Search for the cell housing the specified text and yield its (X, Y) center coordinate. 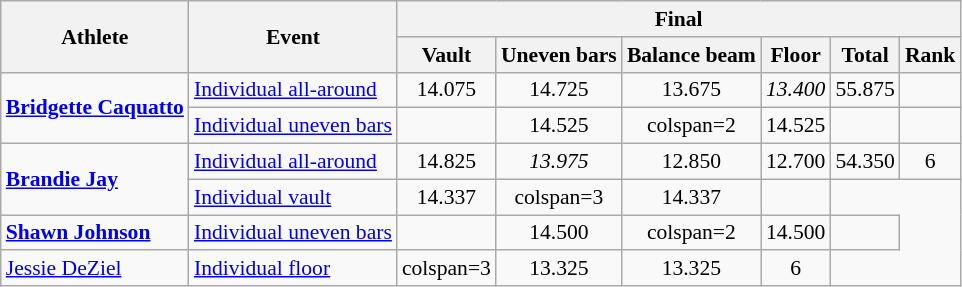
14.725 (559, 90)
Final (678, 19)
55.875 (864, 90)
Vault (446, 55)
13.400 (796, 90)
12.700 (796, 162)
Total (864, 55)
Rank (930, 55)
Individual floor (293, 269)
Individual vault (293, 197)
14.825 (446, 162)
14.075 (446, 90)
Floor (796, 55)
13.675 (692, 90)
Balance beam (692, 55)
Athlete (95, 36)
Brandie Jay (95, 180)
Bridgette Caquatto (95, 108)
Jessie DeZiel (95, 269)
13.975 (559, 162)
54.350 (864, 162)
Event (293, 36)
Shawn Johnson (95, 233)
12.850 (692, 162)
Uneven bars (559, 55)
